Determine the (x, y) coordinate at the center of the cell enclosing the given text.  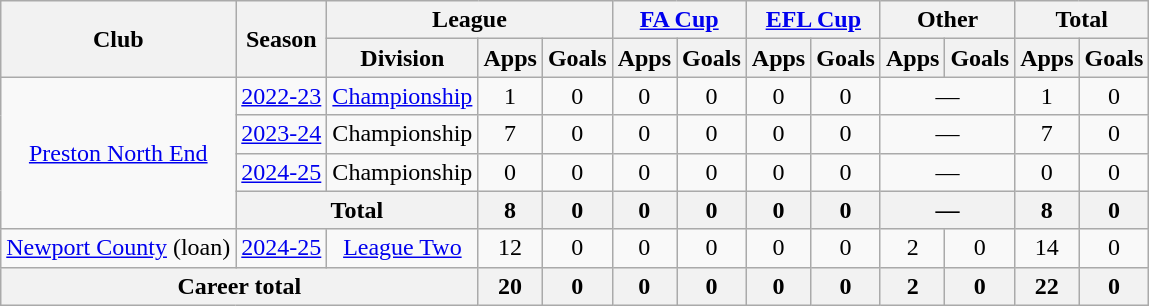
FA Cup (679, 20)
2022-23 (282, 96)
20 (510, 286)
League Two (402, 248)
Club (118, 39)
2023-24 (282, 134)
14 (1047, 248)
Career total (240, 286)
EFL Cup (813, 20)
Season (282, 39)
League (470, 20)
22 (1047, 286)
Other (947, 20)
Division (402, 58)
Newport County (loan) (118, 248)
12 (510, 248)
Preston North End (118, 153)
